Scan for the cell matching the given text and deliver its [x, y] coordinate at center. 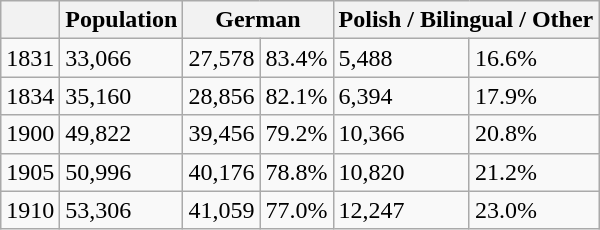
1910 [30, 210]
German [258, 20]
83.4% [296, 58]
Population [122, 20]
82.1% [296, 96]
49,822 [122, 134]
17.9% [534, 96]
50,996 [122, 172]
20.8% [534, 134]
1900 [30, 134]
1905 [30, 172]
1834 [30, 96]
35,160 [122, 96]
39,456 [222, 134]
23.0% [534, 210]
10,820 [401, 172]
12,247 [401, 210]
79.2% [296, 134]
78.8% [296, 172]
41,059 [222, 210]
5,488 [401, 58]
33,066 [122, 58]
Polish / Bilingual / Other [466, 20]
27,578 [222, 58]
40,176 [222, 172]
21.2% [534, 172]
16.6% [534, 58]
6,394 [401, 96]
77.0% [296, 210]
53,306 [122, 210]
10,366 [401, 134]
1831 [30, 58]
28,856 [222, 96]
